Find where the given text appears and provide that cell's center as (x, y) coordinate. 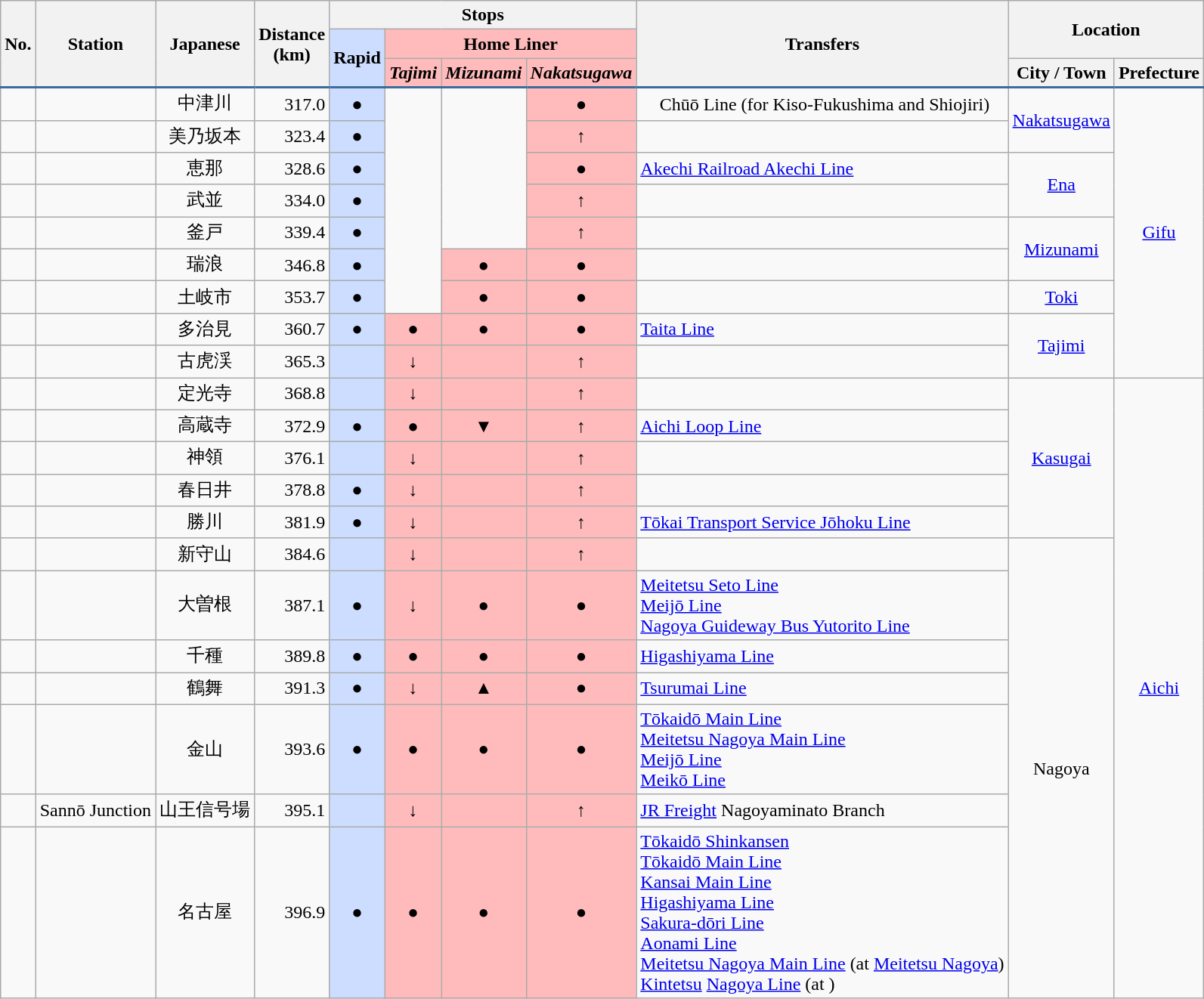
名古屋 (206, 913)
Nagoya (1061, 768)
Akechi Railroad Akechi Line (822, 169)
387.1 (292, 605)
389.8 (292, 656)
釜戸 (206, 233)
Tōkai Transport Service Jōhoku Line (822, 523)
JR Freight Nagoyaminato Branch (822, 810)
No. (18, 44)
恵那 (206, 169)
Rapid (357, 59)
鶴舞 (206, 689)
▼ (484, 426)
378.8 (292, 490)
Home Liner (510, 44)
328.6 (292, 169)
323.4 (292, 136)
Tsurumai Line (822, 689)
Aichi Loop Line (822, 426)
千種 (206, 656)
Higashiyama Line (822, 656)
古虎渓 (206, 361)
395.1 (292, 810)
396.9 (292, 913)
武並 (206, 201)
▲ (484, 689)
Station (95, 44)
Taita Line (822, 329)
Meitetsu Seto Line Meijō LineNagoya Guideway Bus Yutorito Line (822, 605)
Location (1106, 29)
360.7 (292, 329)
瑞浪 (206, 264)
Distance(km) (292, 44)
372.9 (292, 426)
368.8 (292, 394)
376.1 (292, 458)
高蔵寺 (206, 426)
339.4 (292, 233)
353.7 (292, 298)
Chūō Line (for Kiso-Fukushima and Shiojiri) (822, 104)
346.8 (292, 264)
Transfers (822, 44)
新守山 (206, 555)
定光寺 (206, 394)
Tōkaidō Main Line Meitetsu Nagoya Main Line Meijō Line Meikō Line (822, 750)
Aichi (1159, 688)
Kasugai (1061, 458)
Ena (1061, 184)
中津川 (206, 104)
勝川 (206, 523)
Stops (483, 15)
神領 (206, 458)
384.6 (292, 555)
317.0 (292, 104)
Sannō Junction (95, 810)
391.3 (292, 689)
Prefecture (1159, 73)
334.0 (292, 201)
Toki (1061, 298)
365.3 (292, 361)
Japanese (206, 44)
金山 (206, 750)
土岐市 (206, 298)
山王信号場 (206, 810)
多治見 (206, 329)
393.6 (292, 750)
美乃坂本 (206, 136)
大曽根 (206, 605)
Gifu (1159, 233)
春日井 (206, 490)
City / Town (1061, 73)
381.9 (292, 523)
